Provide the (x, y) coordinate of the cell's center where the given text is located.  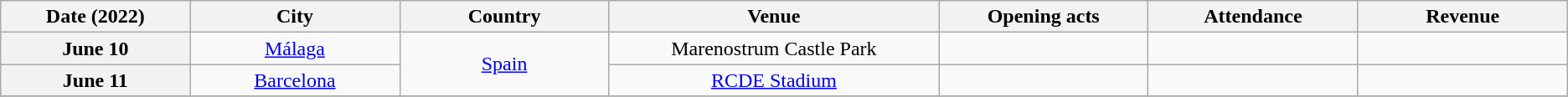
Málaga (295, 48)
Attendance (1253, 17)
Marenostrum Castle Park (774, 48)
Revenue (1462, 17)
June 10 (95, 48)
Venue (774, 17)
RCDE Stadium (774, 80)
Opening acts (1044, 17)
Country (504, 17)
Spain (504, 64)
Date (2022) (95, 17)
Barcelona (295, 80)
June 11 (95, 80)
City (295, 17)
